Return (X, Y) of the center of cell containing provided text 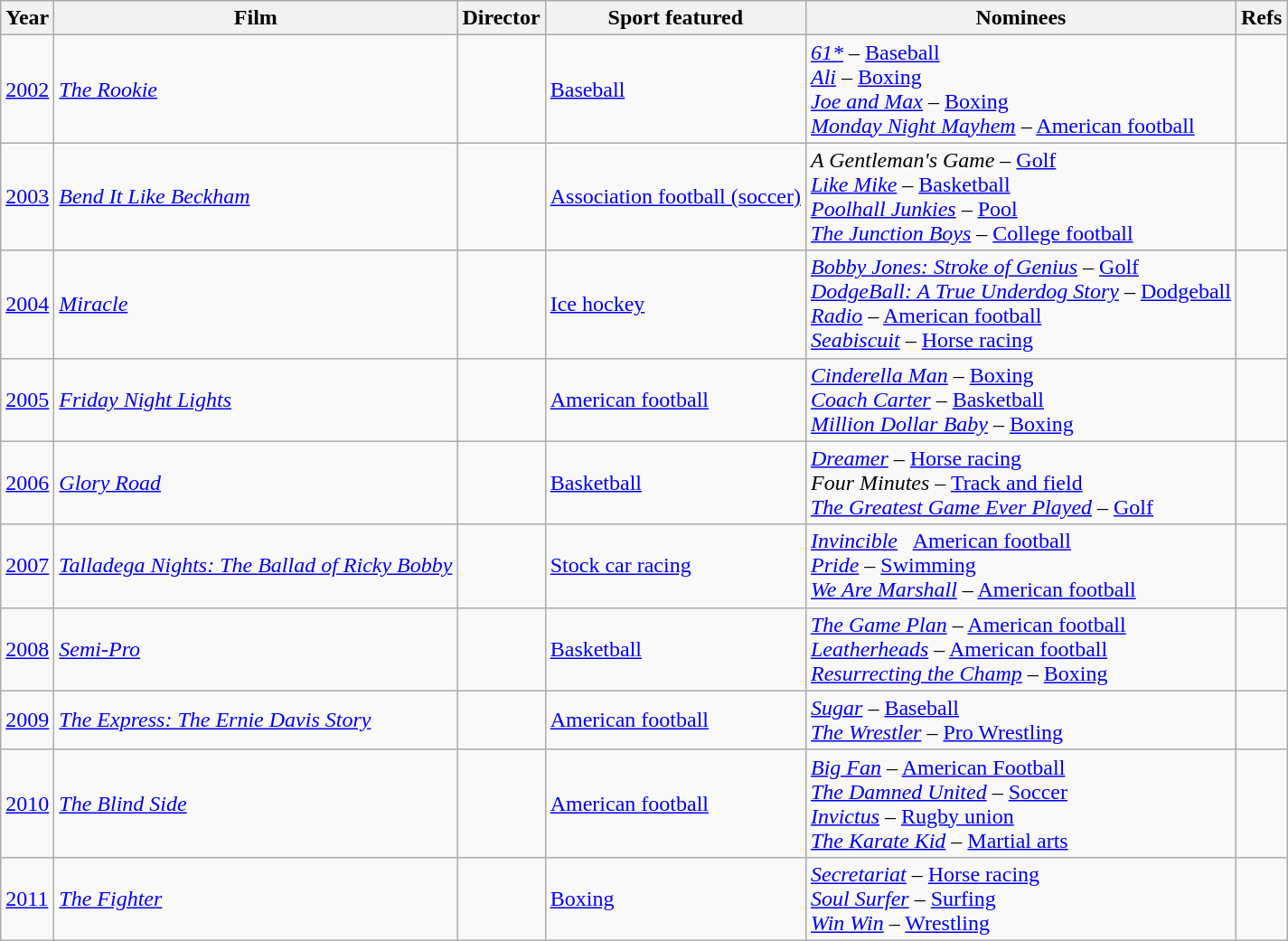
Baseball (675, 89)
Bobby Jones: Stroke of Genius – Golf DodgeBall: A True Underdog Story – Dodgeball Radio – American football Seabiscuit – Horse racing (1020, 304)
2010 (27, 803)
2011 (27, 899)
2004 (27, 304)
2009 (27, 720)
Refs (1261, 18)
Ice hockey (675, 304)
Director (501, 18)
Association football (soccer) (675, 197)
2006 (27, 483)
Boxing (675, 899)
Bend It Like Beckham (256, 197)
2003 (27, 197)
A Gentleman's Game – Golf Like Mike – Basketball Poolhall Junkies – PoolThe Junction Boys – College football (1020, 197)
61* – BaseballAli – Boxing Joe and Max – Boxing Monday Night Mayhem – American football (1020, 89)
Big Fan – American FootballThe Damned United – Soccer Invictus – Rugby unionThe Karate Kid – Martial arts (1020, 803)
Invincible American football Pride – Swimming We Are Marshall – American football (1020, 566)
Secretariat – Horse racing Soul Surfer – Surfing Win Win – Wrestling (1020, 899)
Stock car racing (675, 566)
Sport featured (675, 18)
The Game Plan – American football Leatherheads – American football Resurrecting the Champ – Boxing (1020, 649)
Cinderella Man – Boxing Coach Carter – Basketball Million Dollar Baby – Boxing (1020, 400)
Film (256, 18)
Sugar – Baseball The Wrestler – Pro Wrestling (1020, 720)
Talladega Nights: The Ballad of Ricky Bobby (256, 566)
Semi-Pro (256, 649)
Friday Night Lights (256, 400)
Year (27, 18)
Glory Road (256, 483)
Miracle (256, 304)
The Fighter (256, 899)
2007 (27, 566)
Nominees (1020, 18)
The Blind Side (256, 803)
The Express: The Ernie Davis Story (256, 720)
The Rookie (256, 89)
2008 (27, 649)
2002 (27, 89)
Dreamer – Horse racing Four Minutes – Track and fieldThe Greatest Game Ever Played – Golf (1020, 483)
2005 (27, 400)
